Return (x, y) of the center of cell containing provided text 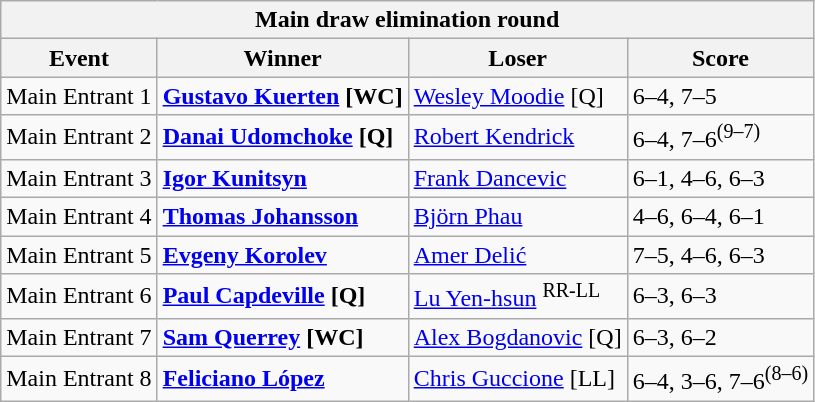
6–3, 6–2 (720, 337)
4–6, 6–4, 6–1 (720, 217)
Score (720, 58)
Björn Phau (518, 217)
6–4, 3–6, 7–6(8–6) (720, 378)
Main Entrant 5 (79, 255)
Main Entrant 8 (79, 378)
Igor Kunitsyn (282, 178)
Main draw elimination round (408, 20)
Thomas Johansson (282, 217)
Main Entrant 7 (79, 337)
Danai Udomchoke [Q] (282, 138)
6–1, 4–6, 6–3 (720, 178)
Lu Yen-hsun RR-LL (518, 296)
Robert Kendrick (518, 138)
Evgeny Korolev (282, 255)
Event (79, 58)
Winner (282, 58)
Main Entrant 1 (79, 96)
Amer Delić (518, 255)
7–5, 4–6, 6–3 (720, 255)
Loser (518, 58)
Frank Dancevic (518, 178)
Gustavo Kuerten [WC] (282, 96)
Main Entrant 3 (79, 178)
6–4, 7–5 (720, 96)
Chris Guccione [LL] (518, 378)
Paul Capdeville [Q] (282, 296)
Wesley Moodie [Q] (518, 96)
Feliciano López (282, 378)
6–3, 6–3 (720, 296)
Sam Querrey [WC] (282, 337)
Main Entrant 2 (79, 138)
Alex Bogdanovic [Q] (518, 337)
Main Entrant 6 (79, 296)
6–4, 7–6(9–7) (720, 138)
Main Entrant 4 (79, 217)
